Extract the (X, Y) coordinate from the center of the cell holding the provided text.  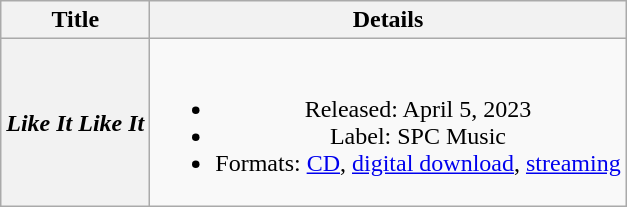
Title (76, 20)
Details (388, 20)
Like It Like It (76, 122)
Released: April 5, 2023 Label: SPC Music Formats: CD, digital download, streaming (388, 122)
